Provide the (x, y) coordinate of the cell's center where the given text is located.  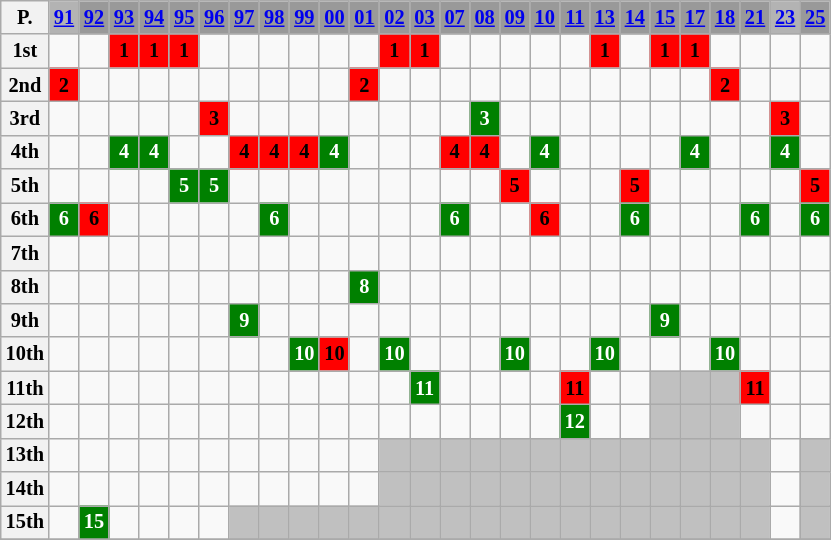
09 (515, 17)
25 (815, 17)
07 (455, 17)
94 (154, 17)
13 (605, 17)
6th (25, 219)
13th (25, 455)
95 (184, 17)
21 (755, 17)
08 (485, 17)
4th (25, 152)
9th (25, 320)
17 (695, 17)
14 (635, 17)
1st (25, 51)
01 (364, 17)
3rd (25, 118)
11th (25, 388)
03 (425, 17)
97 (244, 17)
5th (25, 186)
93 (124, 17)
96 (214, 17)
7th (25, 253)
14th (25, 489)
92 (94, 17)
23 (785, 17)
2nd (25, 85)
15th (25, 522)
91 (64, 17)
P. (25, 17)
8 (364, 287)
98 (274, 17)
8th (25, 287)
00 (334, 17)
12th (25, 421)
10th (25, 354)
18 (725, 17)
99 (304, 17)
12 (575, 421)
02 (394, 17)
